Find where the given text appears and provide that cell's center as (X, Y) coordinate. 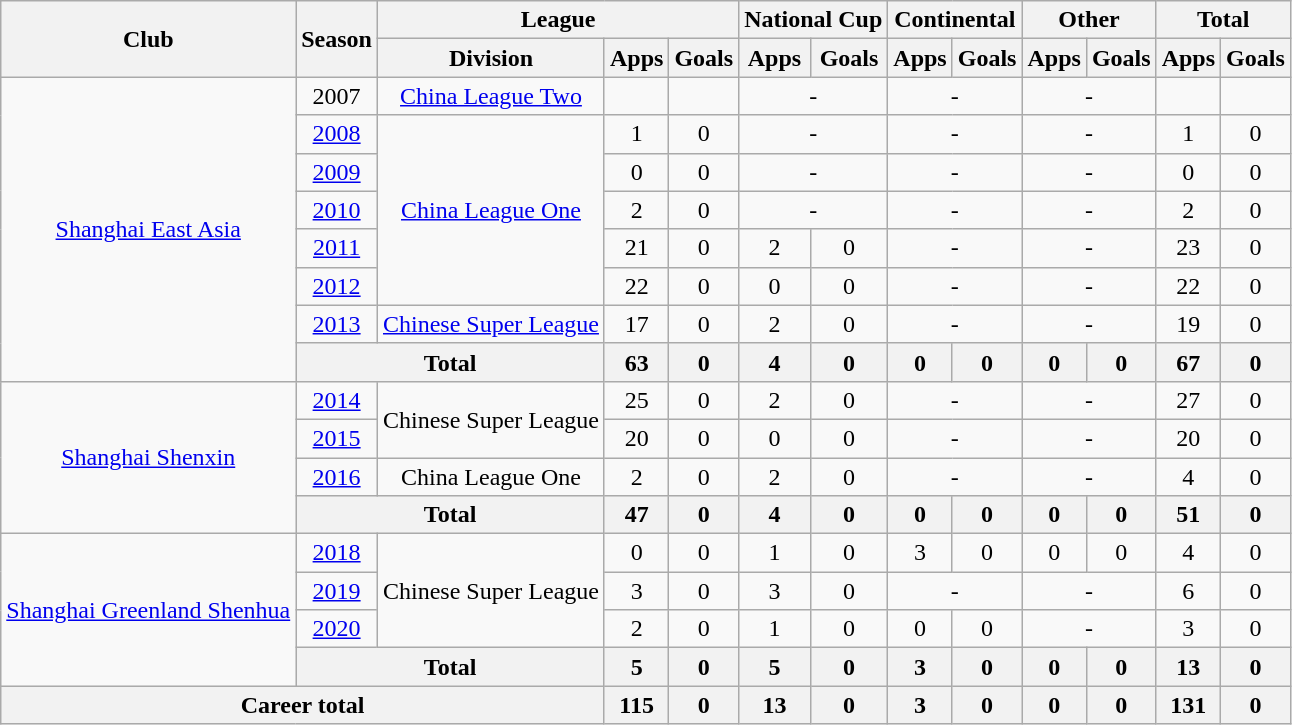
Other (1089, 20)
17 (636, 324)
2020 (337, 629)
51 (1188, 515)
Season (337, 39)
2019 (337, 591)
2008 (337, 134)
6 (1188, 591)
2015 (337, 438)
Club (148, 39)
League (558, 20)
2014 (337, 400)
47 (636, 515)
Division (490, 58)
Shanghai East Asia (148, 229)
2010 (337, 210)
115 (636, 705)
2018 (337, 553)
2007 (337, 96)
National Cup (814, 20)
131 (1188, 705)
2016 (337, 477)
Career total (303, 705)
2011 (337, 248)
63 (636, 362)
27 (1188, 400)
2009 (337, 172)
25 (636, 400)
2013 (337, 324)
21 (636, 248)
67 (1188, 362)
19 (1188, 324)
23 (1188, 248)
2012 (337, 286)
Continental (955, 20)
Shanghai Shenxin (148, 457)
Shanghai Greenland Shenhua (148, 610)
China League Two (490, 96)
